Return the (x, y) coordinate for the center point of the cell that contains the specified text.  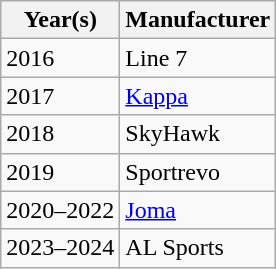
2017 (60, 96)
Joma (198, 210)
Year(s) (60, 20)
Kappa (198, 96)
SkyHawk (198, 134)
2018 (60, 134)
Sportrevo (198, 172)
Line 7 (198, 58)
2016 (60, 58)
2020–2022 (60, 210)
AL Sports (198, 248)
2019 (60, 172)
2023–2024 (60, 248)
Manufacturer (198, 20)
